Return (x, y) of the center of cell containing provided text 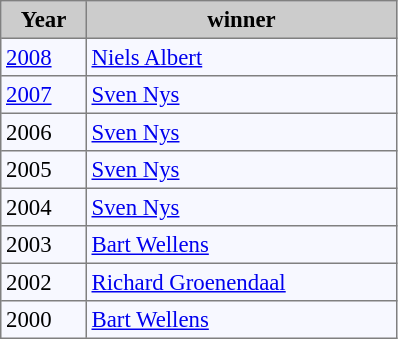
2007 (44, 95)
2002 (44, 282)
2006 (44, 132)
2004 (44, 207)
2003 (44, 245)
Richard Groenendaal (241, 282)
Year (44, 20)
winner (241, 20)
Niels Albert (241, 57)
2000 (44, 320)
2005 (44, 170)
2008 (44, 57)
